From the cell containing the given text, extract its center point as (x, y) coordinate. 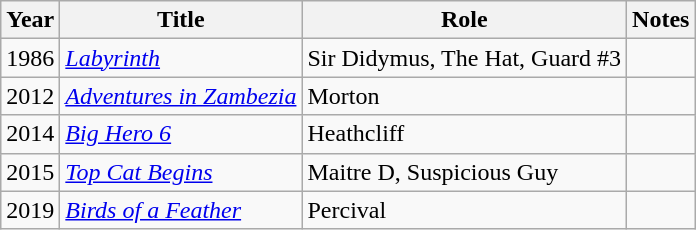
Sir Didymus, The Hat, Guard #3 (464, 58)
2015 (30, 172)
Heathcliff (464, 134)
Birds of a Feather (181, 210)
Title (181, 20)
Percival (464, 210)
Adventures in Zambezia (181, 96)
2014 (30, 134)
Notes (661, 20)
Labyrinth (181, 58)
Year (30, 20)
1986 (30, 58)
Big Hero 6 (181, 134)
Maitre D, Suspicious Guy (464, 172)
2012 (30, 96)
2019 (30, 210)
Morton (464, 96)
Role (464, 20)
Top Cat Begins (181, 172)
